Return (X, Y) of the center of cell containing provided text 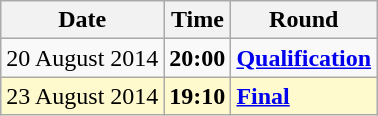
20 August 2014 (82, 58)
19:10 (198, 96)
Time (198, 20)
Final (304, 96)
23 August 2014 (82, 96)
Qualification (304, 58)
20:00 (198, 58)
Round (304, 20)
Date (82, 20)
